Find where the given text appears and provide that cell's center as (x, y) coordinate. 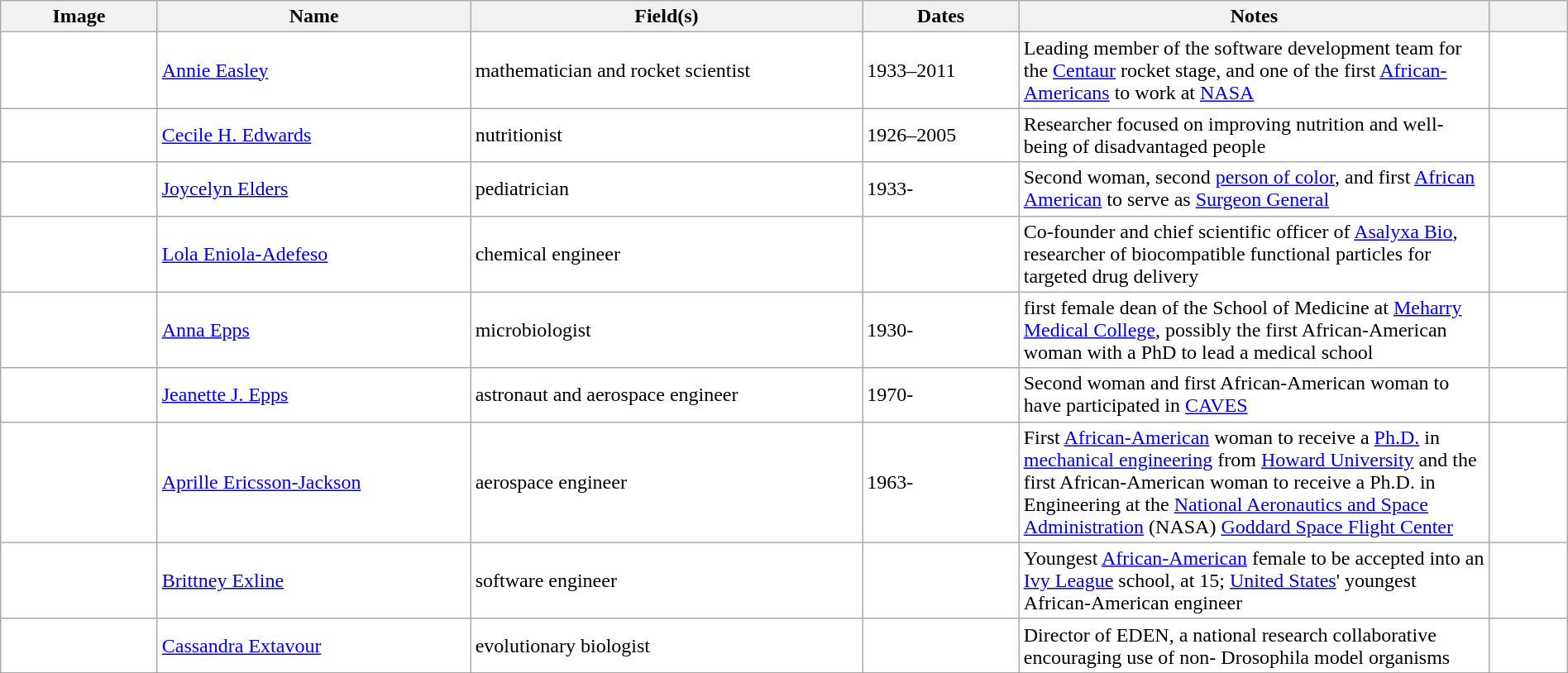
first female dean of the School of Medicine at Meharry Medical College, possibly the first African-American woman with a PhD to lead a medical school (1254, 330)
Annie Easley (314, 70)
Notes (1254, 17)
Director of EDEN, a national research collaborative encouraging use of non- Drosophila model organisms (1254, 645)
1963- (941, 482)
chemical engineer (667, 254)
aerospace engineer (667, 482)
Youngest African-American female to be accepted into an Ivy League school, at 15; United States' youngest African-American engineer (1254, 580)
astronaut and aerospace engineer (667, 395)
Second woman, second person of color, and first African American to serve as Surgeon General (1254, 189)
1933–2011 (941, 70)
Researcher focused on improving nutrition and well-being of disadvantaged people (1254, 136)
Co-founder and chief scientific officer of Asalyxa Bio, researcher of biocompatible functional particles for targeted drug delivery (1254, 254)
pediatrician (667, 189)
Lola Eniola-Adefeso (314, 254)
Second woman and first African-American woman to have participated in CAVES (1254, 395)
Cassandra Extavour (314, 645)
evolutionary biologist (667, 645)
1970- (941, 395)
1930- (941, 330)
Name (314, 17)
Aprille Ericsson-Jackson (314, 482)
mathematician and rocket scientist (667, 70)
Leading member of the software development team for the Centaur rocket stage, and one of the first African-Americans to work at NASA (1254, 70)
Dates (941, 17)
Jeanette J. Epps (314, 395)
Brittney Exline (314, 580)
1933- (941, 189)
Joycelyn Elders (314, 189)
1926–2005 (941, 136)
Anna Epps (314, 330)
nutritionist (667, 136)
software engineer (667, 580)
Cecile H. Edwards (314, 136)
Image (79, 17)
microbiologist (667, 330)
Field(s) (667, 17)
